Provide the (x, y) coordinate of the cell's center where the given text is located.  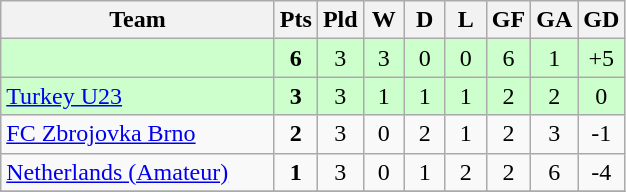
Team (138, 20)
GF (508, 20)
Pld (340, 20)
GD (602, 20)
W (384, 20)
-4 (602, 172)
GA (554, 20)
Netherlands (Amateur) (138, 172)
+5 (602, 58)
L (466, 20)
D (424, 20)
-1 (602, 134)
Pts (296, 20)
Turkey U23 (138, 96)
FC Zbrojovka Brno (138, 134)
